Return [x, y] of the center of cell containing provided text 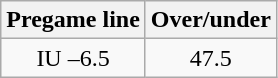
47.5 [210, 58]
Over/under [210, 20]
IU –6.5 [74, 58]
Pregame line [74, 20]
